Determine the [X, Y] coordinate at the center of the cell enclosing the given text.  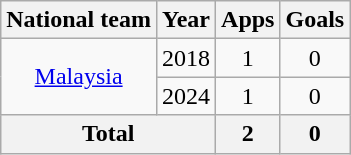
National team [79, 20]
2 [248, 134]
Goals [315, 20]
Malaysia [79, 77]
Year [186, 20]
Apps [248, 20]
2018 [186, 58]
2024 [186, 96]
Total [108, 134]
